For the text-containing cell, return its midpoint in [X, Y] coordinate format. 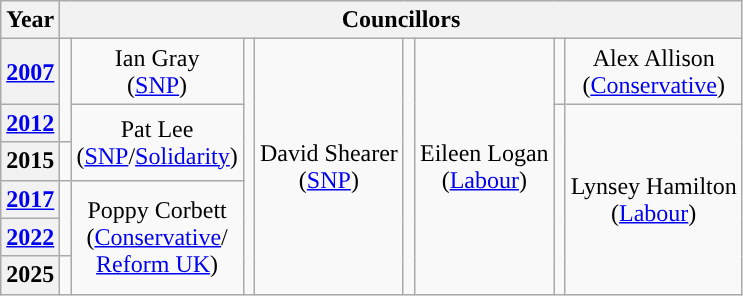
Lynsey Hamilton(Labour) [654, 199]
Ian Gray(SNP) [157, 72]
2015 [30, 161]
2022 [30, 237]
2017 [30, 199]
Eileen Logan(Labour) [484, 166]
2012 [30, 123]
David Shearer(SNP) [328, 166]
Councillors [401, 20]
2025 [30, 275]
2007 [30, 72]
Poppy Corbett(Conservative/Reform UK) [157, 237]
Pat Lee(SNP/Solidarity) [157, 142]
Alex Allison(Conservative) [654, 72]
Year [30, 20]
